Scan for the cell matching the given text and deliver its [X, Y] coordinate at center. 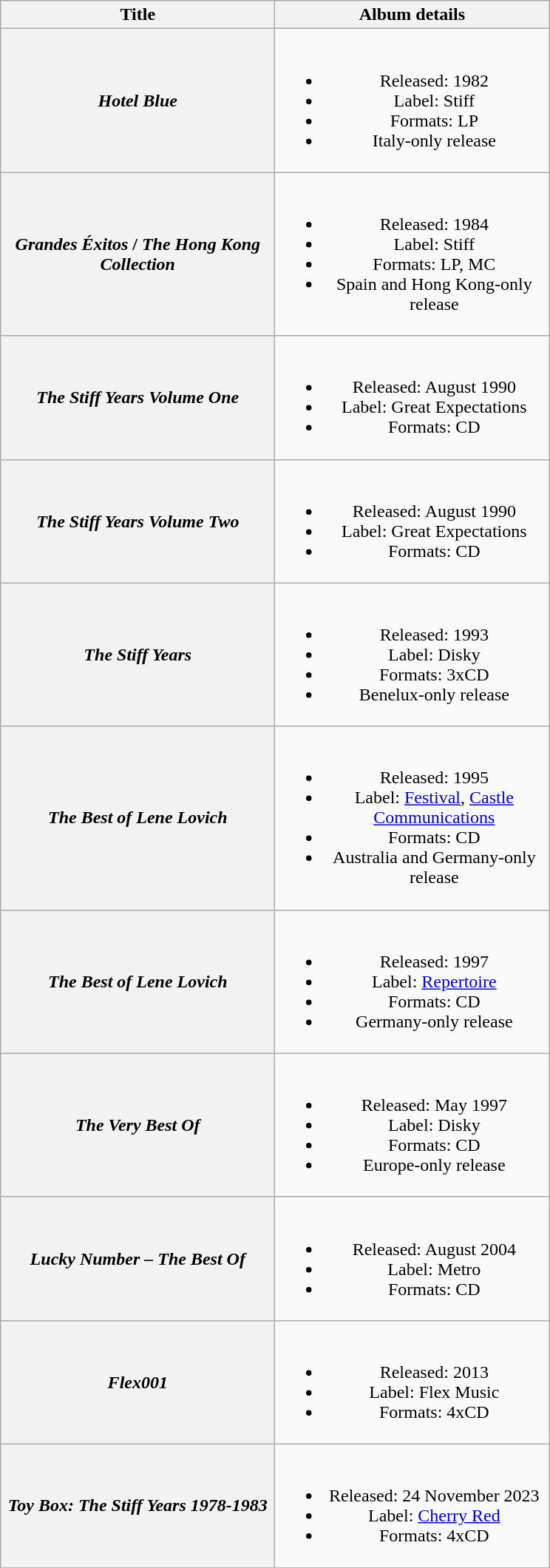
Released: 1982Label: StiffFormats: LPItaly-only release [412, 101]
The Stiff Years Volume One [137, 398]
Released: May 1997Label: DiskyFormats: CDEurope-only release [412, 1125]
Released: 1984Label: StiffFormats: LP, MCSpain and Hong Kong-only release [412, 254]
Released: 1993Label: DiskyFormats: 3xCDBenelux-only release [412, 655]
Released: 1997Label: RepertoireFormats: CDGermany-only release [412, 981]
The Stiff Years [137, 655]
Hotel Blue [137, 101]
Released: 2013Label: Flex MusicFormats: 4xCD [412, 1382]
Released: August 2004Label: MetroFormats: CD [412, 1259]
Toy Box: The Stiff Years 1978-1983 [137, 1506]
Lucky Number – The Best Of [137, 1259]
Grandes Éxitos / The Hong Kong Collection [137, 254]
Album details [412, 15]
Released: 1995Label: Festival, Castle CommunicationsFormats: CDAustralia and Germany-only release [412, 818]
Flex001 [137, 1382]
Released: 24 November 2023Label: Cherry RedFormats: 4xCD [412, 1506]
The Stiff Years Volume Two [137, 521]
Title [137, 15]
The Very Best Of [137, 1125]
